Capture the cell that displays the provided text and extract its (X, Y) central coordinate. 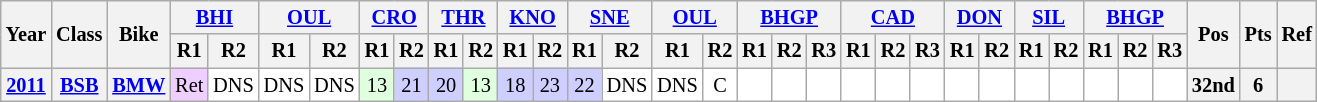
Bike (138, 34)
6 (1258, 85)
SNE (610, 17)
Pos (1214, 34)
C (720, 85)
CRO (394, 17)
CAD (893, 17)
SIL (1048, 17)
32nd (1214, 85)
Ret (189, 85)
22 (584, 85)
BSB (79, 85)
KNO (532, 17)
23 (550, 85)
Class (79, 34)
BHI (214, 17)
DON (980, 17)
21 (412, 85)
Ref (1297, 34)
20 (446, 85)
BMW (138, 85)
18 (516, 85)
2011 (26, 85)
Year (26, 34)
THR (464, 17)
Pts (1258, 34)
